Pinpoint the cell where the given text exists, returning its [X, Y] midpoint coordinate. 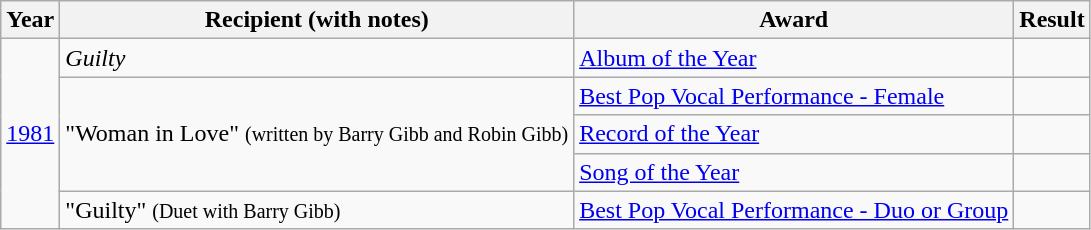
Record of the Year [794, 134]
Year [30, 20]
Recipient (with notes) [317, 20]
1981 [30, 134]
Album of the Year [794, 58]
Guilty [317, 58]
Award [794, 20]
Result [1052, 20]
Best Pop Vocal Performance - Female [794, 96]
"Guilty" (Duet with Barry Gibb) [317, 210]
"Woman in Love" (written by Barry Gibb and Robin Gibb) [317, 134]
Best Pop Vocal Performance - Duo or Group [794, 210]
Song of the Year [794, 172]
